Pinpoint the cell where the given text exists, returning its (X, Y) midpoint coordinate. 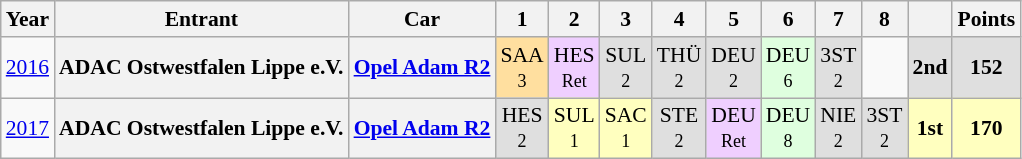
DEU8 (788, 128)
152 (986, 68)
6 (788, 19)
SUL1 (574, 128)
SAC1 (626, 128)
SUL2 (626, 68)
STE2 (679, 128)
5 (733, 19)
2016 (28, 68)
3 (626, 19)
7 (838, 19)
DEU2 (733, 68)
HESRet (574, 68)
8 (884, 19)
2017 (28, 128)
170 (986, 128)
DEURet (733, 128)
1st (930, 128)
1 (522, 19)
Points (986, 19)
2 (574, 19)
Car (422, 19)
SAA3 (522, 68)
THÜ2 (679, 68)
Year (28, 19)
NIE2 (838, 128)
4 (679, 19)
HES2 (522, 128)
Entrant (202, 19)
DEU6 (788, 68)
2nd (930, 68)
